For the text-containing cell, return its midpoint in [x, y] coordinate format. 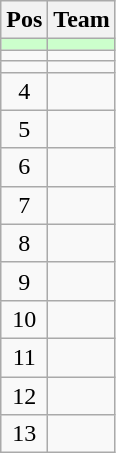
9 [24, 281]
12 [24, 395]
5 [24, 129]
10 [24, 319]
Pos [24, 20]
Team [82, 20]
13 [24, 434]
6 [24, 167]
4 [24, 91]
7 [24, 205]
11 [24, 357]
8 [24, 243]
